From the cell containing the given text, extract its center point as (x, y) coordinate. 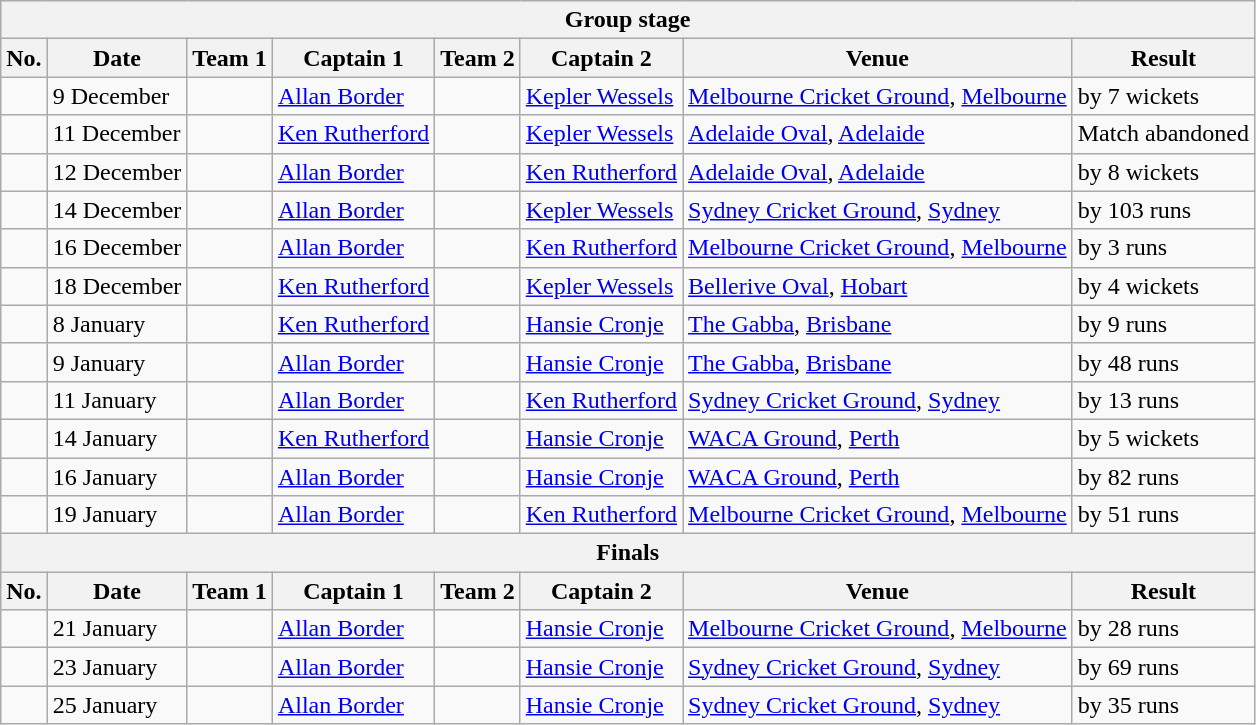
9 December (117, 96)
8 January (117, 324)
21 January (117, 629)
11 January (117, 400)
by 48 runs (1163, 362)
9 January (117, 362)
by 103 runs (1163, 210)
14 December (117, 210)
by 7 wickets (1163, 96)
by 82 runs (1163, 477)
19 January (117, 515)
by 35 runs (1163, 705)
Match abandoned (1163, 134)
by 13 runs (1163, 400)
by 28 runs (1163, 629)
14 January (117, 438)
16 January (117, 477)
Finals (628, 553)
by 3 runs (1163, 248)
by 69 runs (1163, 667)
by 5 wickets (1163, 438)
23 January (117, 667)
Group stage (628, 20)
18 December (117, 286)
12 December (117, 172)
by 9 runs (1163, 324)
16 December (117, 248)
by 4 wickets (1163, 286)
Bellerive Oval, Hobart (878, 286)
11 December (117, 134)
by 51 runs (1163, 515)
by 8 wickets (1163, 172)
25 January (117, 705)
